Return [X, Y] of the center of cell containing provided text 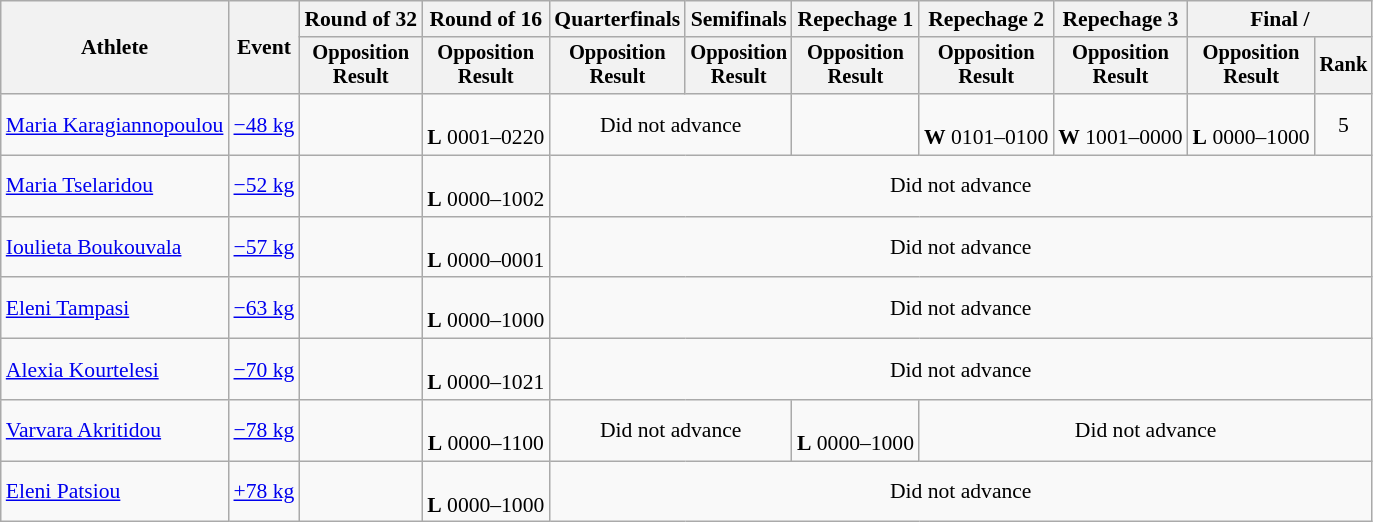
L 0001–0220 [486, 124]
Maria Tselaridou [115, 186]
L 0000–1021 [486, 370]
+78 kg [264, 492]
W 1001–0000 [1120, 124]
−78 kg [264, 430]
−52 kg [264, 186]
−70 kg [264, 370]
5 [1344, 124]
Varvara Akritidou [115, 430]
Ioulieta Boukouvala [115, 248]
Alexia Kourtelesi [115, 370]
Quarterfinals [617, 19]
Final / [1280, 19]
−57 kg [264, 248]
−63 kg [264, 308]
Eleni Tampasi [115, 308]
Maria Karagiannopoulou [115, 124]
Semifinals [738, 19]
L 0000–1002 [486, 186]
Round of 32 [360, 19]
Repechage 3 [1120, 19]
−48 kg [264, 124]
Eleni Patsiou [115, 492]
Repechage 2 [986, 19]
Event [264, 48]
Round of 16 [486, 19]
Repechage 1 [856, 19]
W 0101–0100 [986, 124]
L 0000–0001 [486, 248]
Athlete [115, 48]
Rank [1344, 66]
L 0000–1100 [486, 430]
